Capture the cell that displays the provided text and extract its [X, Y] central coordinate. 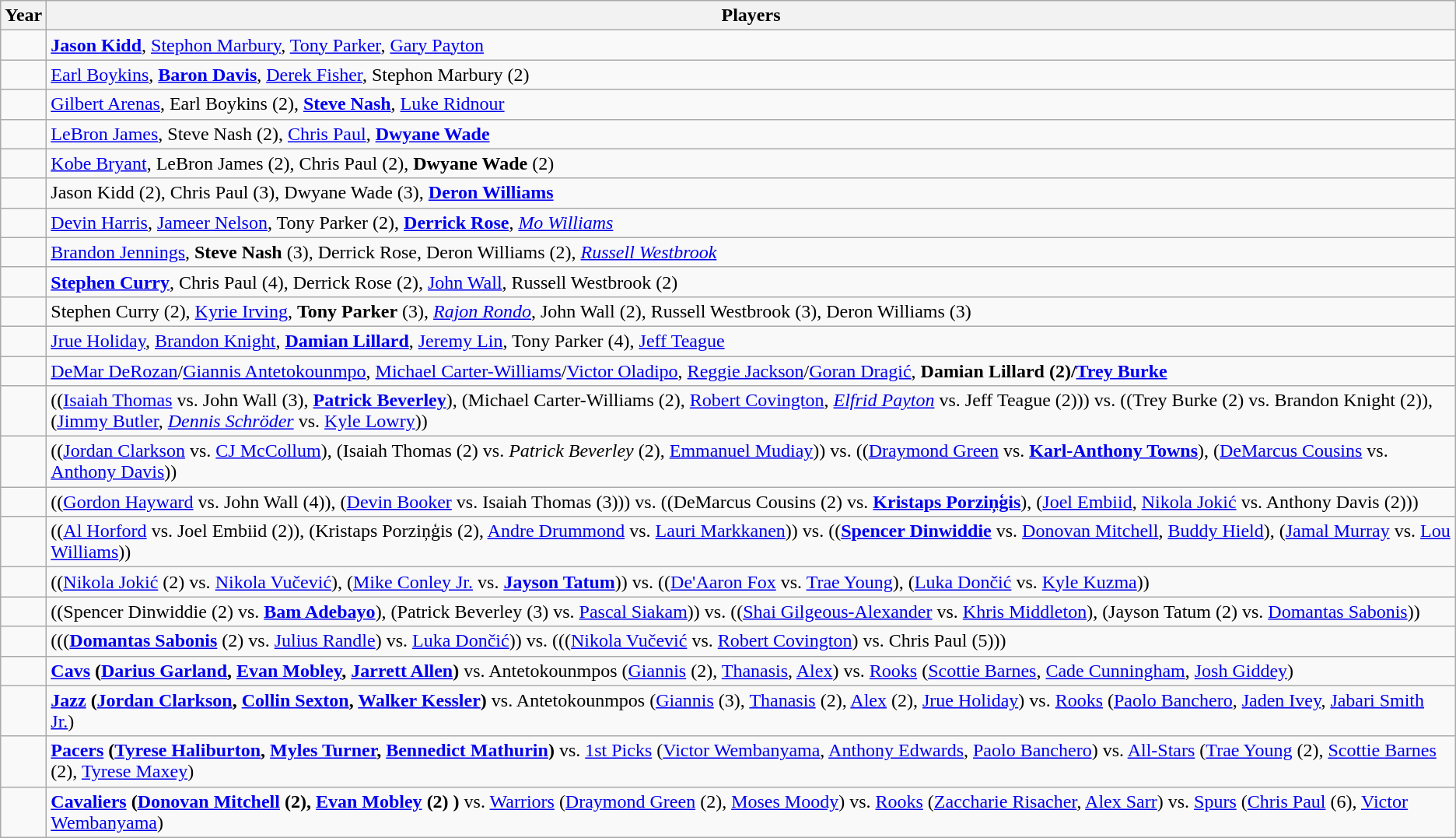
Jason Kidd (2), Chris Paul (3), Dwyane Wade (3), Deron Williams [751, 193]
Jason Kidd, Stephon Marbury, Tony Parker, Gary Payton [751, 45]
Brandon Jennings, Steve Nash (3), Derrick Rose, Deron Williams (2), Russell Westbrook [751, 252]
Stephen Curry, Chris Paul (4), Derrick Rose (2), John Wall, Russell Westbrook (2) [751, 282]
(((Domantas Sabonis (2) vs. Julius Randle) vs. Luka Dončić)) vs. (((Nikola Vučević vs. Robert Covington) vs. Chris Paul (5))) [751, 641]
Players [751, 16]
Gilbert Arenas, Earl Boykins (2), Steve Nash, Luke Ridnour [751, 104]
((Nikola Jokić (2) vs. Nikola Vučević), (Mike Conley Jr. vs. Jayson Tatum)) vs. ((De'Aaron Fox vs. Trae Young), (Luka Dončić vs. Kyle Kuzma)) [751, 582]
Earl Boykins, Baron Davis, Derek Fisher, Stephon Marbury (2) [751, 75]
Stephen Curry (2), Kyrie Irving, Tony Parker (3), Rajon Rondo, John Wall (2), Russell Westbrook (3), Deron Williams (3) [751, 311]
Jrue Holiday, Brandon Knight, Damian Lillard, Jeremy Lin, Tony Parker (4), Jeff Teague [751, 341]
LeBron James, Steve Nash (2), Chris Paul, Dwyane Wade [751, 134]
Kobe Bryant, LeBron James (2), Chris Paul (2), Dwyane Wade (2) [751, 163]
DeMar DeRozan/Giannis Antetokounmpo, Michael Carter-Williams/Victor Oladipo, Reggie Jackson/Goran Dragić, Damian Lillard (2)/Trey Burke [751, 371]
Devin Harris, Jameer Nelson, Tony Parker (2), Derrick Rose, Mo Williams [751, 223]
Year [23, 16]
